Detect which cell encompasses the target text, then output its (x, y) center coordinate. 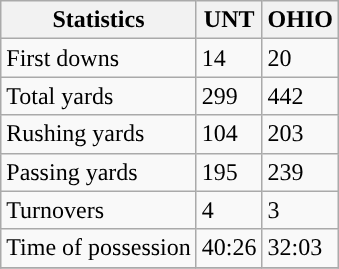
OHIO (300, 20)
203 (300, 134)
Rushing yards (99, 134)
Passing yards (99, 172)
40:26 (229, 248)
299 (229, 96)
4 (229, 210)
First downs (99, 58)
14 (229, 58)
3 (300, 210)
195 (229, 172)
104 (229, 134)
Turnovers (99, 210)
UNT (229, 20)
Statistics (99, 20)
Time of possession (99, 248)
Total yards (99, 96)
32:03 (300, 248)
239 (300, 172)
20 (300, 58)
442 (300, 96)
